Search for the cell housing the specified text and yield its (x, y) center coordinate. 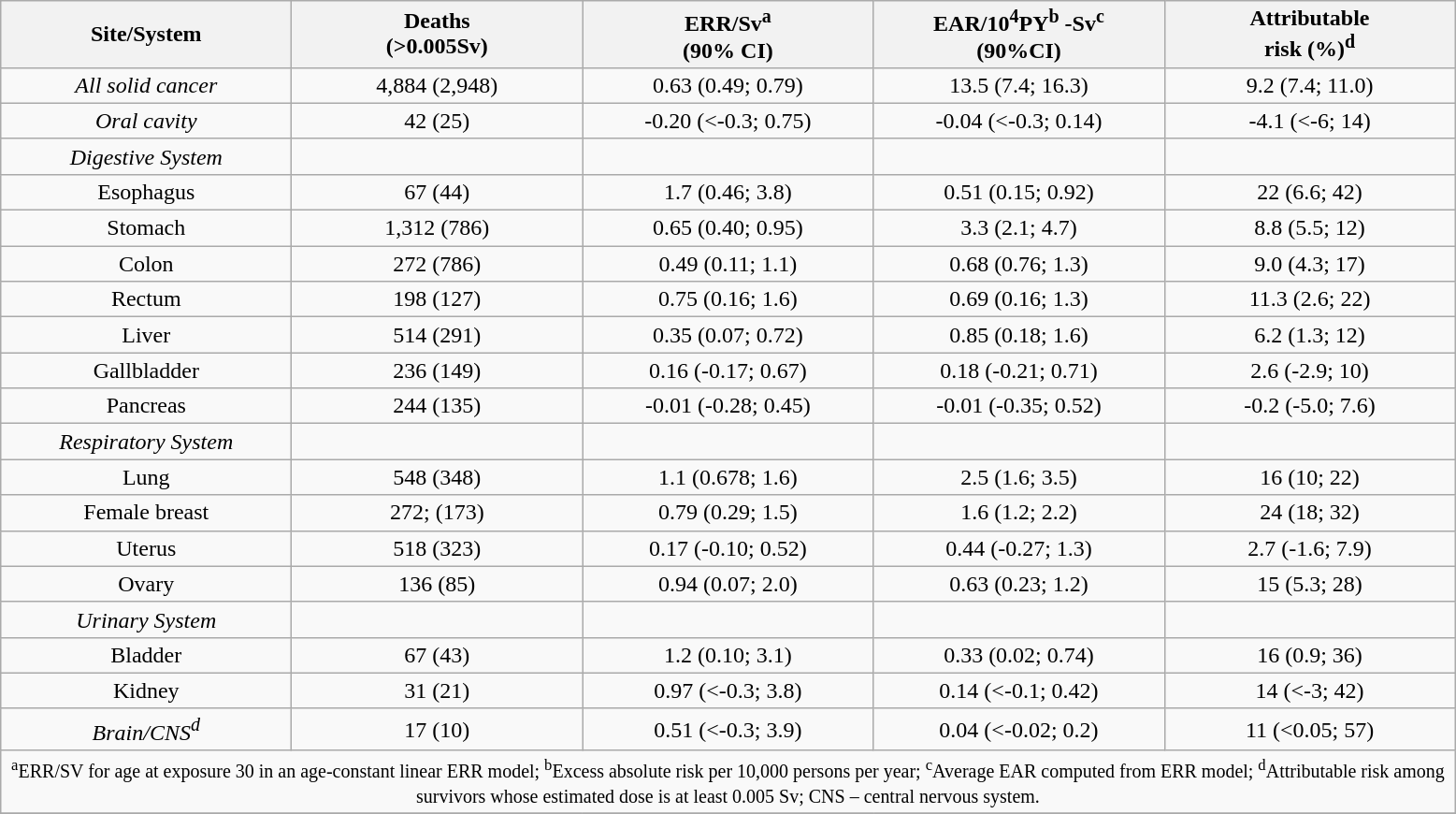
0.16 (-0.17; 0.67) (728, 371)
548 (348) (438, 477)
0.68 (0.76; 1.3) (1019, 264)
198 (127) (438, 299)
2.7 (-1.6; 7.9) (1309, 548)
6.2 (1.3; 12) (1309, 335)
272 (786) (438, 264)
Liver (146, 335)
ERR/Sva(90% CI) (728, 35)
0.17 (-0.10; 0.52) (728, 548)
-0.2 (-5.0; 7.6) (1309, 406)
2.5 (1.6; 3.5) (1019, 477)
4,884 (2,948) (438, 85)
0.85 (0.18; 1.6) (1019, 335)
-0.20 (<-0.3; 0.75) (728, 121)
Female breast (146, 513)
Stomach (146, 228)
0.97 (<-0.3; 3.8) (728, 690)
Esophagus (146, 192)
Lung (146, 477)
11.3 (2.6; 22) (1309, 299)
-0.04 (<-0.3; 0.14) (1019, 121)
0.63 (0.23; 1.2) (1019, 584)
0.18 (-0.21; 0.71) (1019, 371)
Rectum (146, 299)
518 (323) (438, 548)
Bladder (146, 655)
-4.1 (<-6; 14) (1309, 121)
Site/System (146, 35)
136 (85) (438, 584)
0.75 (0.16; 1.6) (728, 299)
EAR/104PYb -Svc(90%CI) (1019, 35)
Kidney (146, 690)
31 (21) (438, 690)
3.3 (2.1; 4.7) (1019, 228)
0.35 (0.07; 0.72) (728, 335)
272; (173) (438, 513)
1.7 (0.46; 3.8) (728, 192)
1.2 (0.10; 3.1) (728, 655)
Brain/CNSd (146, 730)
67 (44) (438, 192)
13.5 (7.4; 16.3) (1019, 85)
16 (10; 22) (1309, 477)
67 (43) (438, 655)
1.1 (0.678; 1.6) (728, 477)
Pancreas (146, 406)
Uterus (146, 548)
16 (0.9; 36) (1309, 655)
0.04 (<-0.02; 0.2) (1019, 730)
244 (135) (438, 406)
Oral cavity (146, 121)
1,312 (786) (438, 228)
Digestive System (146, 156)
Gallbladder (146, 371)
-0.01 (-0.35; 0.52) (1019, 406)
0.51 (0.15; 0.92) (1019, 192)
42 (25) (438, 121)
0.65 (0.40; 0.95) (728, 228)
514 (291) (438, 335)
0.33 (0.02; 0.74) (1019, 655)
15 (5.3; 28) (1309, 584)
0.44 (-0.27; 1.3) (1019, 548)
-0.01 (-0.28; 0.45) (728, 406)
0.79 (0.29; 1.5) (728, 513)
24 (18; 32) (1309, 513)
8.8 (5.5; 12) (1309, 228)
Respiratory System (146, 442)
2.6 (-2.9; 10) (1309, 371)
Colon (146, 264)
9.0 (4.3; 17) (1309, 264)
1.6 (1.2; 2.2) (1019, 513)
9.2 (7.4; 11.0) (1309, 85)
0.63 (0.49; 0.79) (728, 85)
0.94 (0.07; 2.0) (728, 584)
0.51 (<-0.3; 3.9) (728, 730)
22 (6.6; 42) (1309, 192)
Urinary System (146, 619)
Deaths(>0.005Sv) (438, 35)
17 (10) (438, 730)
0.49 (0.11; 1.1) (728, 264)
0.69 (0.16; 1.3) (1019, 299)
Attributablerisk (%)d (1309, 35)
Ovary (146, 584)
All solid cancer (146, 85)
0.14 (<-0.1; 0.42) (1019, 690)
14 (<-3; 42) (1309, 690)
11 (<0.05; 57) (1309, 730)
236 (149) (438, 371)
